Scan for the cell matching the given text and deliver its (X, Y) coordinate at center. 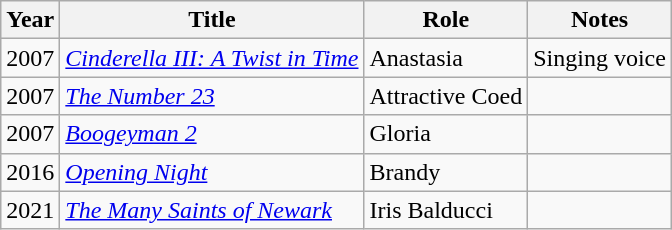
Gloria (446, 134)
Boogeyman 2 (212, 134)
Anastasia (446, 58)
Role (446, 20)
Singing voice (600, 58)
2021 (30, 210)
Attractive Coed (446, 96)
2016 (30, 172)
Notes (600, 20)
The Many Saints of Newark (212, 210)
Iris Balducci (446, 210)
Brandy (446, 172)
The Number 23 (212, 96)
Title (212, 20)
Opening Night (212, 172)
Cinderella III: A Twist in Time (212, 58)
Year (30, 20)
